Search for the cell housing the specified text and yield its (X, Y) center coordinate. 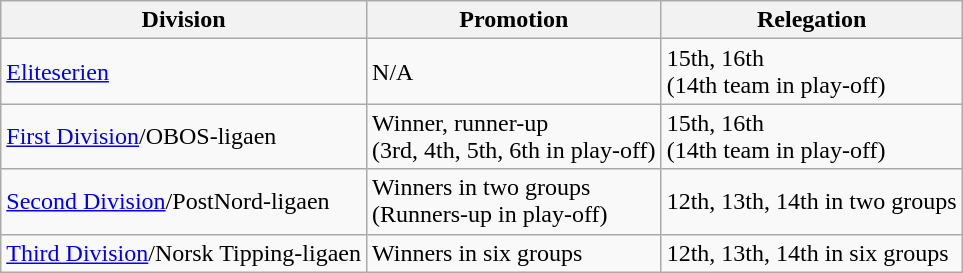
12th, 13th, 14th in six groups (812, 253)
Winners in two groups(Runners-up in play-off) (514, 202)
First Division/OBOS-ligaen (184, 136)
Relegation (812, 20)
Winners in six groups (514, 253)
12th, 13th, 14th in two groups (812, 202)
Eliteserien (184, 72)
Winner, runner-up(3rd, 4th, 5th, 6th in play-off) (514, 136)
Third Division/Norsk Tipping-ligaen (184, 253)
Division (184, 20)
Promotion (514, 20)
N/A (514, 72)
Second Division/PostNord-ligaen (184, 202)
